Detect which cell encompasses the target text, then output its (x, y) center coordinate. 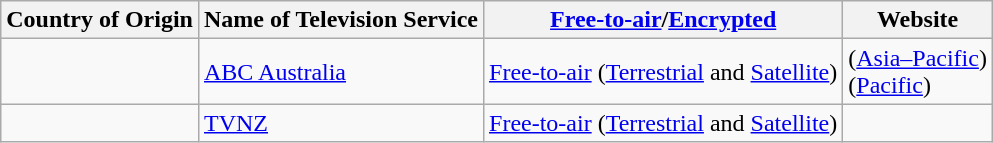
TVNZ (340, 123)
Free-to-air/Encrypted (664, 20)
ABC Australia (340, 72)
(Asia–Pacific) (Pacific) (918, 72)
Website (918, 20)
Country of Origin (100, 20)
Name of Television Service (340, 20)
